Capture the cell that displays the provided text and extract its (X, Y) central coordinate. 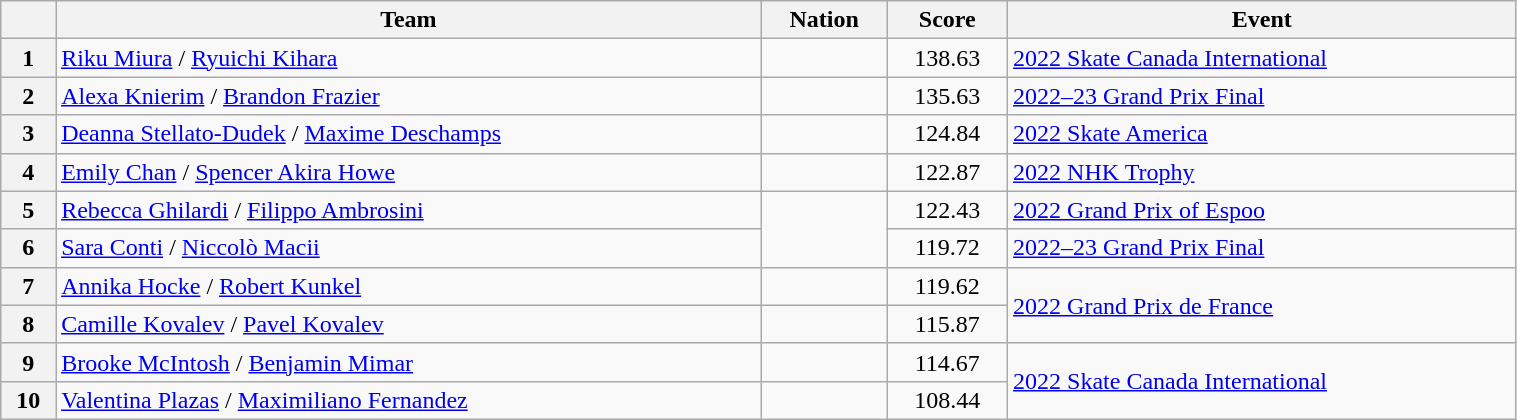
10 (28, 400)
122.87 (948, 172)
Camille Kovalev / Pavel Kovalev (409, 324)
114.67 (948, 362)
3 (28, 134)
108.44 (948, 400)
2022 Skate America (1262, 134)
Score (948, 20)
5 (28, 210)
Rebecca Ghilardi / Filippo Ambrosini (409, 210)
Sara Conti / Niccolò Macii (409, 248)
2022 Grand Prix of Espoo (1262, 210)
Brooke McIntosh / Benjamin Mimar (409, 362)
124.84 (948, 134)
Valentina Plazas / Maximiliano Fernandez (409, 400)
Nation (824, 20)
Emily Chan / Spencer Akira Howe (409, 172)
135.63 (948, 96)
Alexa Knierim / Brandon Frazier (409, 96)
Riku Miura / Ryuichi Kihara (409, 58)
Event (1262, 20)
2022 Grand Prix de France (1262, 305)
8 (28, 324)
138.63 (948, 58)
Annika Hocke / Robert Kunkel (409, 286)
6 (28, 248)
1 (28, 58)
4 (28, 172)
119.62 (948, 286)
Deanna Stellato-Dudek / Maxime Deschamps (409, 134)
Team (409, 20)
2 (28, 96)
119.72 (948, 248)
2022 NHK Trophy (1262, 172)
7 (28, 286)
9 (28, 362)
122.43 (948, 210)
115.87 (948, 324)
